Determine the [x, y] coordinate at the center of the cell enclosing the given text.  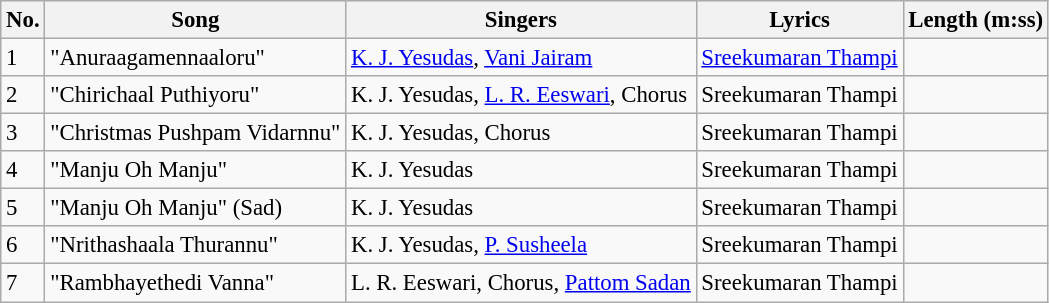
K. J. Yesudas, Vani Jairam [521, 58]
K. J. Yesudas, L. R. Eeswari, Chorus [521, 95]
Lyrics [800, 20]
"Christmas Pushpam Vidarnnu" [196, 133]
1 [23, 58]
2 [23, 95]
Song [196, 20]
"Chirichaal Puthiyoru" [196, 95]
"Nrithashaala Thurannu" [196, 245]
"Manju Oh Manju" (Sad) [196, 208]
"Rambhayethedi Vanna" [196, 283]
6 [23, 245]
Singers [521, 20]
K. J. Yesudas, P. Susheela [521, 245]
"Anuraagamennaaloru" [196, 58]
5 [23, 208]
"Manju Oh Manju" [196, 170]
Length (m:ss) [976, 20]
3 [23, 133]
4 [23, 170]
K. J. Yesudas, Chorus [521, 133]
7 [23, 283]
L. R. Eeswari, Chorus, Pattom Sadan [521, 283]
No. [23, 20]
